Scan for the cell matching the given text and deliver its [X, Y] coordinate at center. 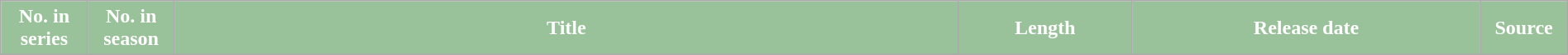
No. inseries [45, 28]
Length [1045, 28]
Title [566, 28]
Release date [1307, 28]
Source [1523, 28]
No. inseason [131, 28]
